Output the [X, Y] coordinate of the center of the cell containing the given text.  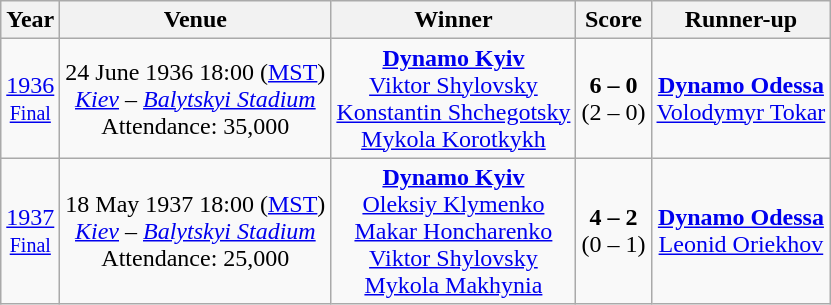
Dynamo Kyiv Oleksiy Klymenko Makar Honcharenko Viktor Shylovsky Mykola Makhynia [454, 231]
Year [30, 20]
Winner [454, 20]
1936Final [30, 98]
Dynamo Odessa Volodymyr Tokar [741, 98]
Score [614, 20]
1937Final [30, 231]
6 – 0 (2 – 0) [614, 98]
Dynamo Kyiv Viktor Shylovsky Konstantin Shchegotsky Mykola Korotkykh [454, 98]
Runner-up [741, 20]
18 May 1937 18:00 (MST) Kiev – Balytskyi Stadium Attendance: 25,000 [196, 231]
Dynamo Odessa Leonid Oriekhov [741, 231]
4 – 2 (0 – 1) [614, 231]
24 June 1936 18:00 (MST) Kiev – Balytskyi Stadium Attendance: 35,000 [196, 98]
Venue [196, 20]
